From the cell containing the given text, extract its center point as [x, y] coordinate. 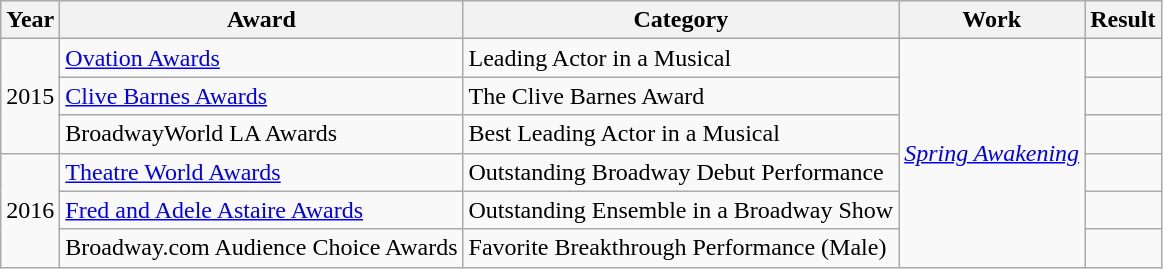
Category [681, 20]
Best Leading Actor in a Musical [681, 134]
Spring Awakening [992, 153]
The Clive Barnes Award [681, 96]
BroadwayWorld LA Awards [262, 134]
Ovation Awards [262, 58]
Clive Barnes Awards [262, 96]
Broadway.com Audience Choice Awards [262, 248]
Year [30, 20]
Theatre World Awards [262, 172]
Outstanding Ensemble in a Broadway Show [681, 210]
Outstanding Broadway Debut Performance [681, 172]
Award [262, 20]
Fred and Adele Astaire Awards [262, 210]
Result [1123, 20]
Work [992, 20]
Leading Actor in a Musical [681, 58]
2015 [30, 96]
2016 [30, 210]
Favorite Breakthrough Performance (Male) [681, 248]
